For the text-containing cell, return its midpoint in (x, y) coordinate format. 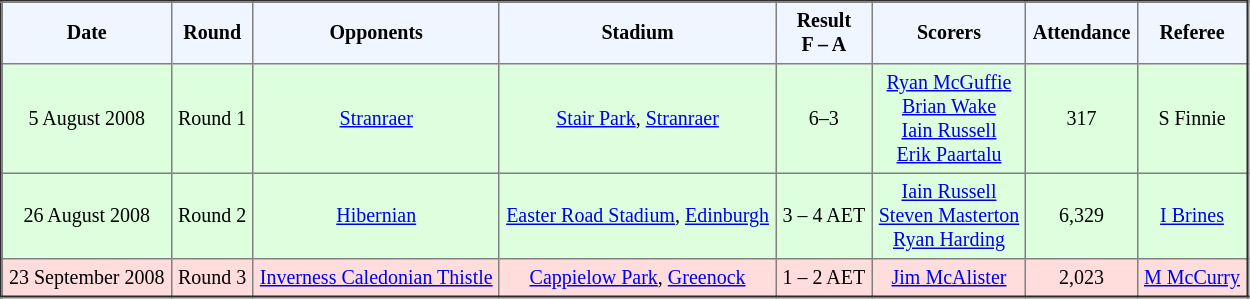
Opponents (376, 33)
6–3 (824, 119)
3 – 4 AET (824, 216)
M McCurry (1192, 278)
6,329 (1082, 216)
Attendance (1082, 33)
1 – 2 AET (824, 278)
Round 2 (212, 216)
Round 3 (212, 278)
S Finnie (1192, 119)
I Brines (1192, 216)
317 (1082, 119)
5 August 2008 (87, 119)
Date (87, 33)
Iain Russell Steven Masterton Ryan Harding (949, 216)
Stadium (637, 33)
Cappielow Park, Greenock (637, 278)
Hibernian (376, 216)
Stair Park, Stranraer (637, 119)
Round (212, 33)
Jim McAlister (949, 278)
Referee (1192, 33)
Easter Road Stadium, Edinburgh (637, 216)
2,023 (1082, 278)
23 September 2008 (87, 278)
Stranraer (376, 119)
Ryan McGuffie Brian Wake Iain Russell Erik Paartalu (949, 119)
Round 1 (212, 119)
26 August 2008 (87, 216)
Scorers (949, 33)
Inverness Caledonian Thistle (376, 278)
ResultF – A (824, 33)
